Identify which cell holds the provided text, then report its (x, y) central coordinate. 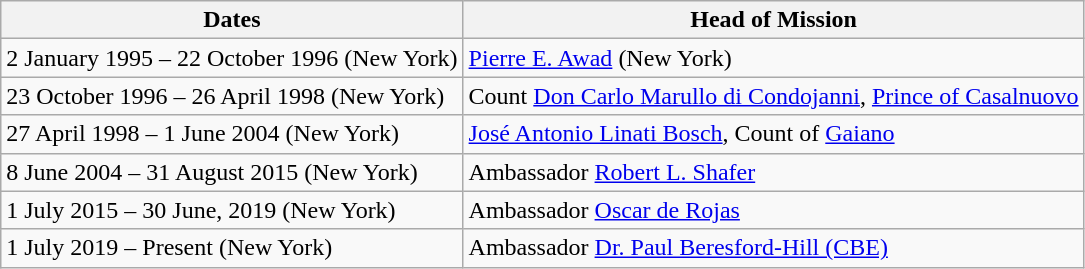
Count Don Carlo Marullo di Condojanni, Prince of Casalnuovo (774, 96)
Pierre E. Awad (New York) (774, 58)
José Antonio Linati Bosch, Count of Gaiano (774, 134)
Ambassador Robert L. Shafer (774, 172)
Head of Mission (774, 20)
Dates (232, 20)
Ambassador Dr. Paul Beresford-Hill (CBE) (774, 248)
Ambassador Oscar de Rojas (774, 210)
1 July 2019 – Present (New York) (232, 248)
23 October 1996 – 26 April 1998 (New York) (232, 96)
8 June 2004 – 31 August 2015 (New York) (232, 172)
1 July 2015 – 30 June, 2019 (New York) (232, 210)
27 April 1998 – 1 June 2004 (New York) (232, 134)
2 January 1995 – 22 October 1996 (New York) (232, 58)
